Locate the cell with the specified text and output its (X, Y) center coordinate. 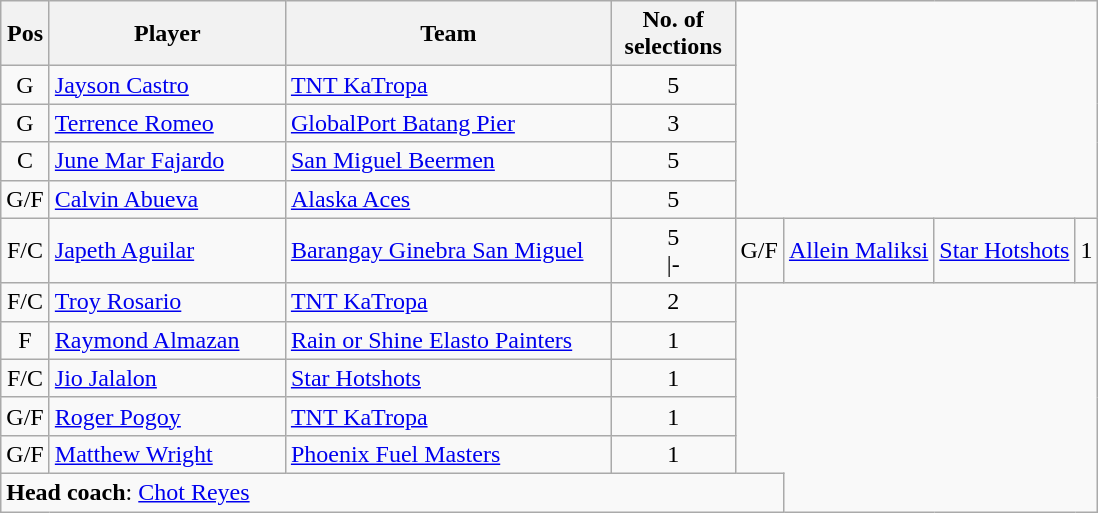
June Mar Fajardo (167, 161)
Raymond Almazan (167, 340)
Head coach: Chot Reyes (392, 492)
Jayson Castro (167, 85)
F (26, 340)
C (26, 161)
Roger Pogoy (167, 416)
Rain or Shine Elasto Painters (448, 340)
Phoenix Fuel Masters (448, 454)
Team (448, 34)
Calvin Abueva (167, 199)
Player (167, 34)
5|- (673, 250)
Matthew Wright (167, 454)
Allein Maliksi (858, 250)
Troy Rosario (167, 302)
2 (673, 302)
Barangay Ginebra San Miguel (448, 250)
Pos (26, 34)
No. of selections (673, 34)
3 (673, 123)
Jio Jalalon (167, 378)
Japeth Aguilar (167, 250)
GlobalPort Batang Pier (448, 123)
Terrence Romeo (167, 123)
Alaska Aces (448, 199)
San Miguel Beermen (448, 161)
